Determine the (x, y) coordinate at the center of the cell enclosing the given text.  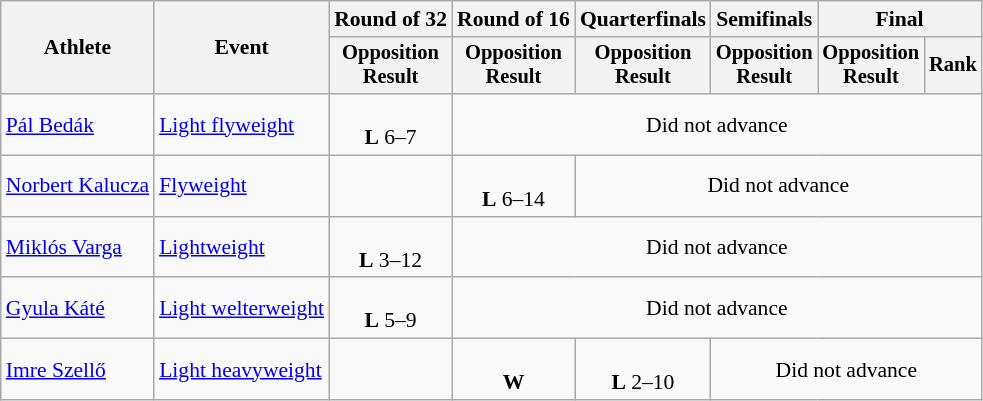
Pál Bedák (78, 124)
L 6–7 (390, 124)
L 6–14 (514, 186)
L 2–10 (643, 370)
Athlete (78, 48)
Light flyweight (242, 124)
Flyweight (242, 186)
Gyula Káté (78, 308)
Final (900, 19)
Semifinals (764, 19)
Round of 32 (390, 19)
L 5–9 (390, 308)
Norbert Kalucza (78, 186)
L 3–12 (390, 248)
Imre Szellő (78, 370)
Light heavyweight (242, 370)
Light welterweight (242, 308)
Miklós Varga (78, 248)
Quarterfinals (643, 19)
Rank (953, 66)
Lightweight (242, 248)
Round of 16 (514, 19)
Event (242, 48)
W (514, 370)
